Return the [x, y] coordinate for the center point of the cell that contains the specified text.  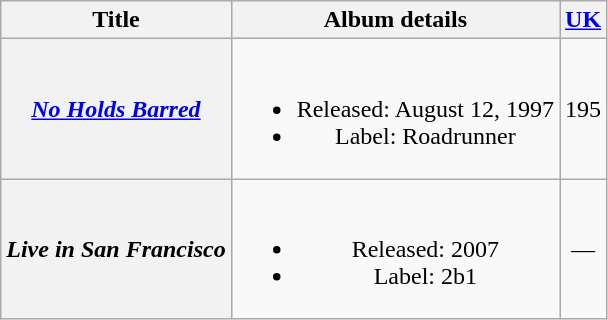
Title [116, 20]
Released: 2007Label: 2b1 [395, 249]
Album details [395, 20]
195 [584, 109]
Live in San Francisco [116, 249]
UK [584, 20]
Released: August 12, 1997Label: Roadrunner [395, 109]
No Holds Barred [116, 109]
— [584, 249]
